Find where the given text appears and provide that cell's center as [x, y] coordinate. 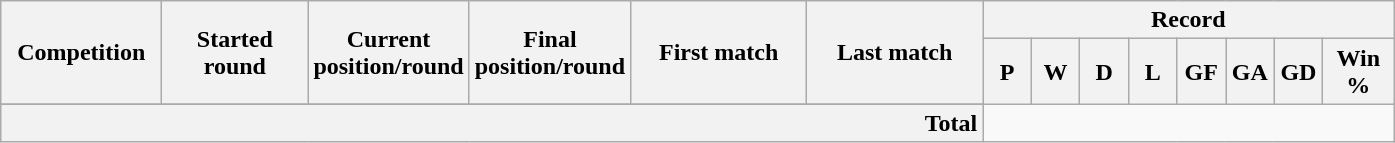
Total [492, 123]
GF [1202, 72]
Competition [82, 52]
Final position/round [550, 52]
Record [1188, 20]
D [1104, 72]
Started round [235, 52]
L [1152, 72]
Win % [1358, 72]
P [1008, 72]
Current position/round [388, 52]
First match [719, 52]
GA [1250, 72]
W [1056, 72]
Last match [895, 52]
GD [1298, 72]
